Output the [X, Y] coordinate of the center of the cell containing the given text.  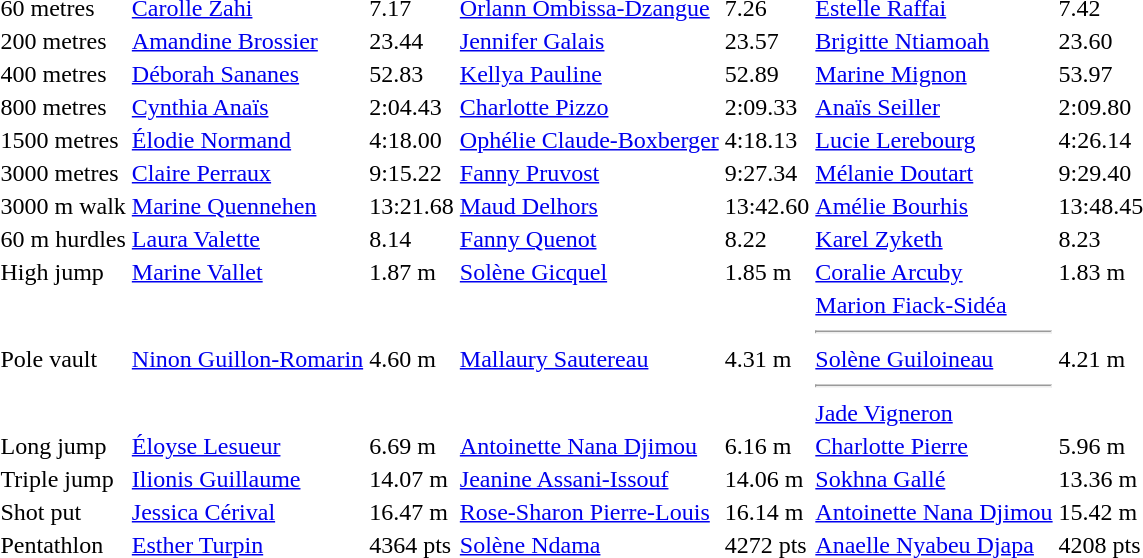
Charlotte Pierre [934, 446]
Amandine Brossier [247, 41]
8.14 [412, 239]
Charlotte Pizzo [589, 107]
Coralie Arcuby [934, 272]
8.22 [767, 239]
Ophélie Claude-Boxberger [589, 140]
Marine Mignon [934, 74]
2:09.33 [767, 107]
Jessica Cérival [247, 512]
4:18.13 [767, 140]
Marine Quennehen [247, 206]
Sokhna Gallé [934, 479]
Cynthia Anaïs [247, 107]
Élodie Normand [247, 140]
Anaïs Seiller [934, 107]
23.44 [412, 41]
Laura Valette [247, 239]
Éloyse Lesueur [247, 446]
1.87 m [412, 272]
9:27.34 [767, 173]
1.85 m [767, 272]
52.89 [767, 74]
6.16 m [767, 446]
4.31 m [767, 359]
Claire Perraux [247, 173]
Déborah Sananes [247, 74]
Ilionis Guillaume [247, 479]
Lucie Lerebourg [934, 140]
Amélie Bourhis [934, 206]
16.14 m [767, 512]
Maud Delhors [589, 206]
Rose-Sharon Pierre-Louis [589, 512]
Marion Fiack-SidéaSolène GuiloineauJade Vigneron [934, 359]
2:04.43 [412, 107]
6.69 m [412, 446]
Jennifer Galais [589, 41]
Kellya Pauline [589, 74]
Mélanie Doutart [934, 173]
Fanny Pruvost [589, 173]
Fanny Quenot [589, 239]
23.57 [767, 41]
13:42.60 [767, 206]
Karel Zyketh [934, 239]
52.83 [412, 74]
14.06 m [767, 479]
Jeanine Assani-Issouf [589, 479]
Mallaury Sautereau [589, 359]
14.07 m [412, 479]
9:15.22 [412, 173]
4:18.00 [412, 140]
16.47 m [412, 512]
Marine Vallet [247, 272]
4.60 m [412, 359]
Ninon Guillon-Romarin [247, 359]
Solène Gicquel [589, 272]
13:21.68 [412, 206]
Brigitte Ntiamoah [934, 41]
